Search for the cell housing the specified text and yield its [x, y] center coordinate. 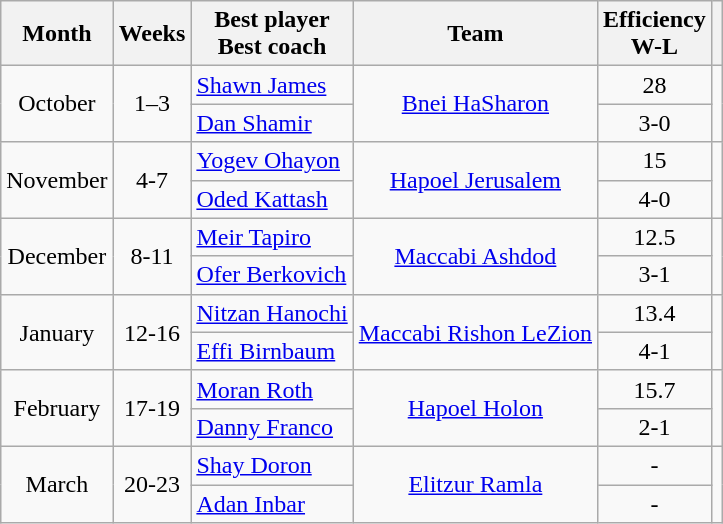
Meir Tapiro [272, 237]
4-0 [655, 199]
12-16 [152, 332]
March [57, 484]
Moran Roth [272, 389]
Dan Shamir [272, 123]
Elitzur Ramla [475, 484]
January [57, 332]
Maccabi Rishon LeZion [475, 332]
Oded Kattash [272, 199]
17-19 [152, 408]
1–3 [152, 104]
EfficiencyW-L [655, 34]
13.4 [655, 313]
Hapoel Jerusalem [475, 180]
3-1 [655, 275]
28 [655, 85]
3-0 [655, 123]
Yogev Ohayon [272, 161]
Ofer Berkovich [272, 275]
Month [57, 34]
8-11 [152, 256]
Bnei HaSharon [475, 104]
15.7 [655, 389]
Adan Inbar [272, 503]
Maccabi Ashdod [475, 256]
4-1 [655, 351]
Nitzan Hanochi [272, 313]
October [57, 104]
Hapoel Holon [475, 408]
2-1 [655, 427]
November [57, 180]
Best playerBest coach [272, 34]
12.5 [655, 237]
December [57, 256]
Danny Franco [272, 427]
Shay Doron [272, 465]
Team [475, 34]
February [57, 408]
20-23 [152, 484]
Weeks [152, 34]
Effi Birnbaum [272, 351]
Shawn James [272, 85]
4-7 [152, 180]
15 [655, 161]
